Determine the [X, Y] coordinate at the center of the cell enclosing the given text.  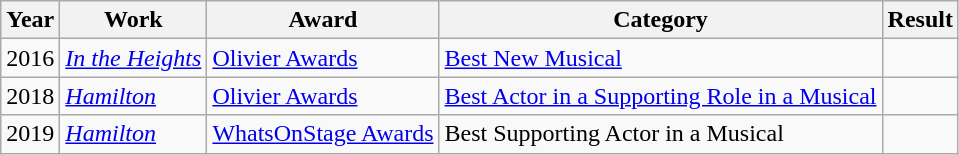
Best New Musical [660, 58]
Work [134, 20]
Category [660, 20]
Best Supporting Actor in a Musical [660, 134]
Result [920, 20]
In the Heights [134, 58]
2019 [30, 134]
Best Actor in a Supporting Role in a Musical [660, 96]
WhatsOnStage Awards [323, 134]
2016 [30, 58]
Year [30, 20]
Award [323, 20]
2018 [30, 96]
